Provide the (X, Y) coordinate of the cell's center where the given text is located.  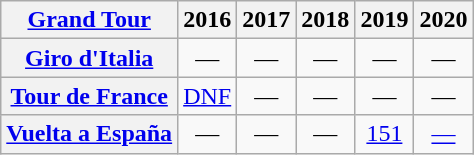
Giro d'Italia (90, 58)
Grand Tour (90, 20)
Vuelta a España (90, 134)
2019 (384, 20)
DNF (208, 96)
Tour de France (90, 96)
2018 (326, 20)
151 (384, 134)
2016 (208, 20)
2017 (266, 20)
2020 (444, 20)
